Extract the [X, Y] coordinate from the center of the cell holding the provided text.  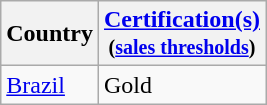
Country [50, 34]
Gold [182, 85]
Certification(s)(sales thresholds) [182, 34]
Brazil [50, 85]
